Return the (X, Y) coordinate for the center point of the cell that contains the specified text.  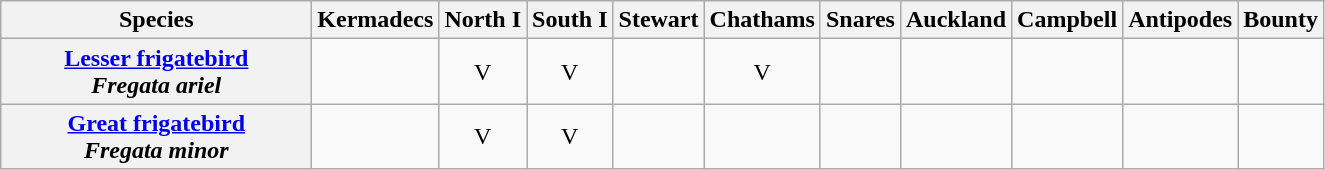
Campbell (1068, 20)
Great frigatebirdFregata minor (156, 136)
North I (483, 20)
Kermadecs (376, 20)
Bounty (1281, 20)
Lesser frigatebirdFregata ariel (156, 72)
Auckland (956, 20)
Species (156, 20)
South I (570, 20)
Stewart (658, 20)
Chathams (762, 20)
Antipodes (1180, 20)
Snares (860, 20)
